Extract the (X, Y) coordinate from the center of the cell holding the provided text.  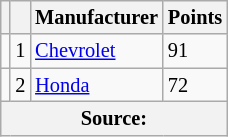
Points (195, 17)
72 (195, 85)
Honda (96, 85)
2 (20, 85)
91 (195, 51)
Manufacturer (96, 17)
Chevrolet (96, 51)
1 (20, 51)
Source: (114, 118)
